Provide the (X, Y) coordinate of the cell's center where the given text is located.  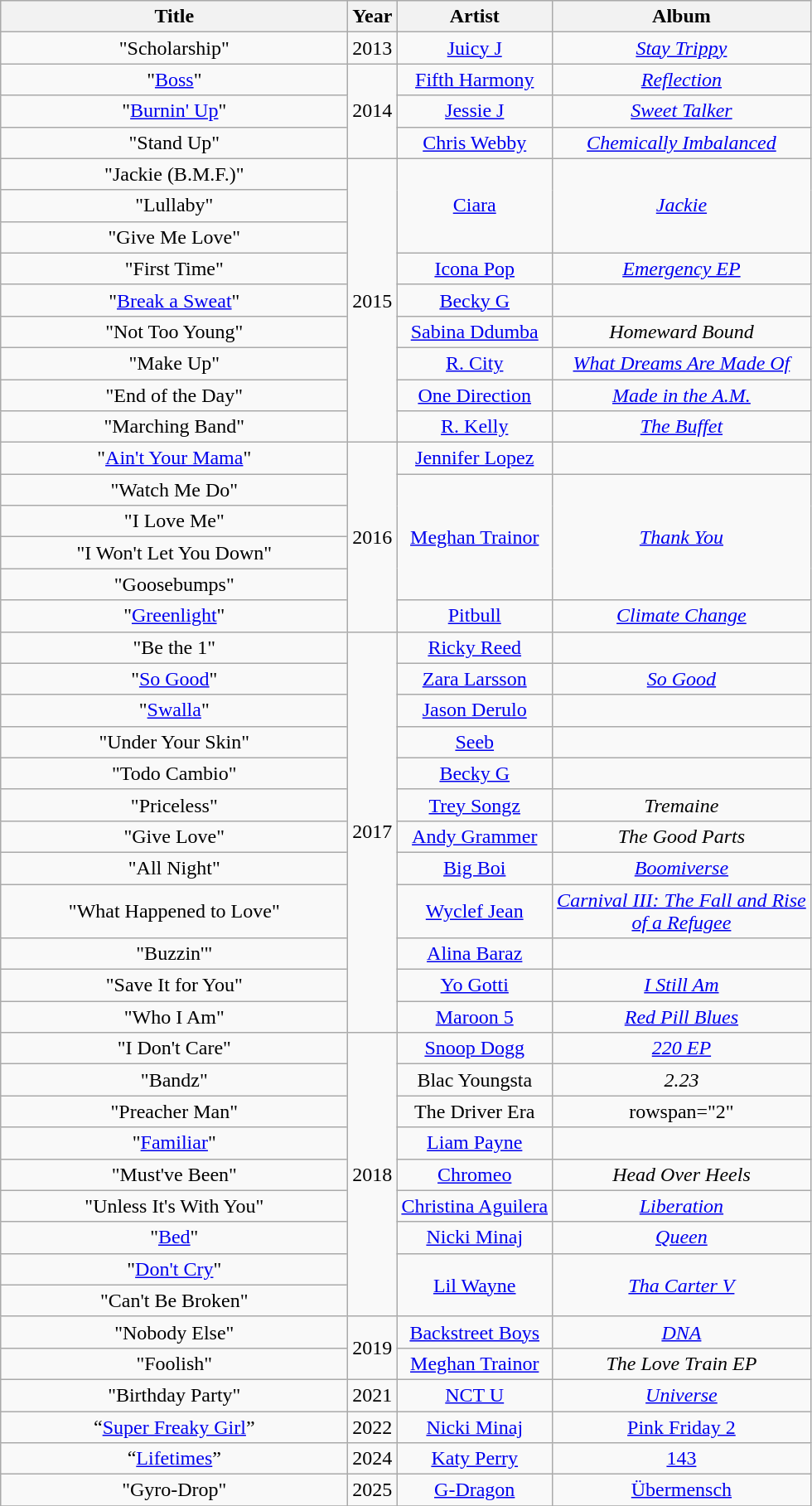
Queen (682, 1237)
Backstreet Boys (475, 1332)
Juicy J (475, 48)
Zara Larsson (475, 679)
"Ain't Your Mama" (174, 458)
Sweet Talker (682, 111)
R. Kelly (475, 427)
Emergency EP (682, 269)
Pink Friday 2 (682, 1426)
Made in the A.M. (682, 395)
Head Over Heels (682, 1174)
"I Love Me" (174, 521)
"I Don't Care" (174, 1048)
"Break a Sweat" (174, 300)
Trey Songz (475, 805)
The Love Train EP (682, 1363)
"Not Too Young" (174, 332)
220 EP (682, 1048)
"Foolish" (174, 1363)
"What Happened to Love" (174, 910)
"Bandz" (174, 1080)
2022 (373, 1426)
Pitbull (475, 616)
2.23 (682, 1080)
Tha Carter V (682, 1285)
2019 (373, 1348)
Liberation (682, 1206)
Tremaine (682, 805)
"Greenlight" (174, 616)
Artist (475, 17)
"Marching Band" (174, 427)
Alina Baraz (475, 954)
"Stand Up" (174, 143)
Title (174, 17)
Jason Derulo (475, 710)
"Under Your Skin" (174, 742)
The Driver Era (475, 1111)
R. City (475, 363)
Homeward Bound (682, 332)
2013 (373, 48)
Climate Change (682, 616)
"Jackie (B.M.F.)" (174, 174)
"Buzzin'" (174, 954)
Jessie J (475, 111)
rowspan="2" (682, 1111)
"First Time" (174, 269)
Übermensch (682, 1490)
Katy Perry (475, 1459)
"I Won't Let You Down" (174, 553)
"Burnin' Up" (174, 111)
Universe (682, 1395)
Christina Aguilera (475, 1206)
143 (682, 1459)
"Make Up" (174, 363)
Boomiverse (682, 868)
“Lifetimes” (174, 1459)
Wyclef Jean (475, 910)
"Can't Be Broken" (174, 1300)
"Swalla" (174, 710)
G-Dragon (475, 1490)
"All Night" (174, 868)
"Goosebumps" (174, 584)
Carnival III: The Fall and Riseof a Refugee (682, 910)
Seeb (475, 742)
“Super Freaky Girl” (174, 1426)
DNA (682, 1332)
Ciara (475, 206)
Thank You (682, 537)
2024 (373, 1459)
"So Good" (174, 679)
2025 (373, 1490)
"Be the 1" (174, 647)
"Lullaby" (174, 206)
Big Boi (475, 868)
2014 (373, 111)
Jennifer Lopez (475, 458)
"Scholarship" (174, 48)
"Familiar" (174, 1143)
"Don't Cry" (174, 1269)
Blac Youngsta (475, 1080)
2016 (373, 537)
Stay Trippy (682, 48)
Reflection (682, 80)
Snoop Dogg (475, 1048)
NCT U (475, 1395)
"Watch Me Do" (174, 490)
"Give Me Love" (174, 237)
"Todo Cambio" (174, 773)
Year (373, 17)
"Unless It's With You" (174, 1206)
Ricky Reed (475, 647)
"Preacher Man" (174, 1111)
2015 (373, 300)
Liam Payne (475, 1143)
The Good Parts (682, 836)
The Buffet (682, 427)
Sabina Ddumba (475, 332)
Chris Webby (475, 143)
"Birthday Party" (174, 1395)
"Boss" (174, 80)
I Still Am (682, 985)
"Give Love" (174, 836)
"Must've Been" (174, 1174)
Fifth Harmony (475, 80)
Maroon 5 (475, 1017)
2017 (373, 832)
Red Pill Blues (682, 1017)
"Nobody Else" (174, 1332)
"Save It for You" (174, 985)
"Priceless" (174, 805)
So Good (682, 679)
Album (682, 17)
2018 (373, 1175)
Chromeo (475, 1174)
"Bed" (174, 1237)
"Gyro-Drop" (174, 1490)
Chemically Imbalanced (682, 143)
Yo Gotti (475, 985)
"Who I Am" (174, 1017)
Andy Grammer (475, 836)
Jackie (682, 206)
What Dreams Are Made Of (682, 363)
Lil Wayne (475, 1285)
2021 (373, 1395)
One Direction (475, 395)
Icona Pop (475, 269)
"End of the Day" (174, 395)
